Find where the given text appears and provide that cell's center as (X, Y) coordinate. 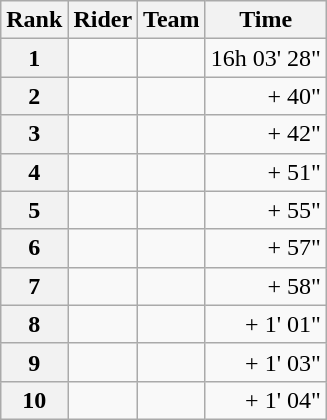
3 (34, 134)
+ 1' 04" (266, 400)
8 (34, 324)
9 (34, 362)
Team (172, 20)
+ 1' 03" (266, 362)
+ 55" (266, 210)
+ 42" (266, 134)
+ 1' 01" (266, 324)
Rank (34, 20)
Rider (103, 20)
+ 51" (266, 172)
4 (34, 172)
1 (34, 58)
5 (34, 210)
6 (34, 248)
7 (34, 286)
16h 03' 28" (266, 58)
10 (34, 400)
+ 57" (266, 248)
+ 40" (266, 96)
+ 58" (266, 286)
Time (266, 20)
2 (34, 96)
